Locate the cell with the specified text and output its [X, Y] center coordinate. 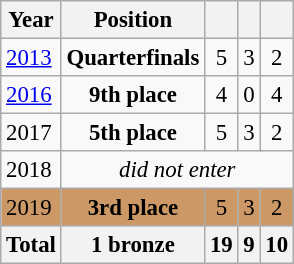
2018 [31, 170]
Position [132, 20]
2019 [31, 208]
10 [276, 245]
2016 [31, 95]
9th place [132, 95]
Quarterfinals [132, 58]
5th place [132, 133]
Total [31, 245]
1 bronze [132, 245]
Year [31, 20]
9 [249, 245]
19 [222, 245]
2013 [31, 58]
did not enter [177, 170]
2017 [31, 133]
3rd place [132, 208]
0 [249, 95]
